Locate the cell with the specified text and output its [X, Y] center coordinate. 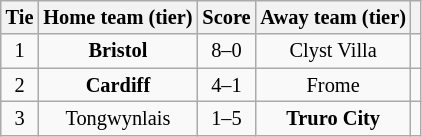
Tongwynlais [118, 118]
Frome [332, 85]
2 [20, 85]
1–5 [226, 118]
Bristol [118, 51]
Truro City [332, 118]
Tie [20, 17]
1 [20, 51]
Score [226, 17]
4–1 [226, 85]
Away team (tier) [332, 17]
Cardiff [118, 85]
8–0 [226, 51]
3 [20, 118]
Home team (tier) [118, 17]
Clyst Villa [332, 51]
